Find where the given text appears and provide that cell's center as [X, Y] coordinate. 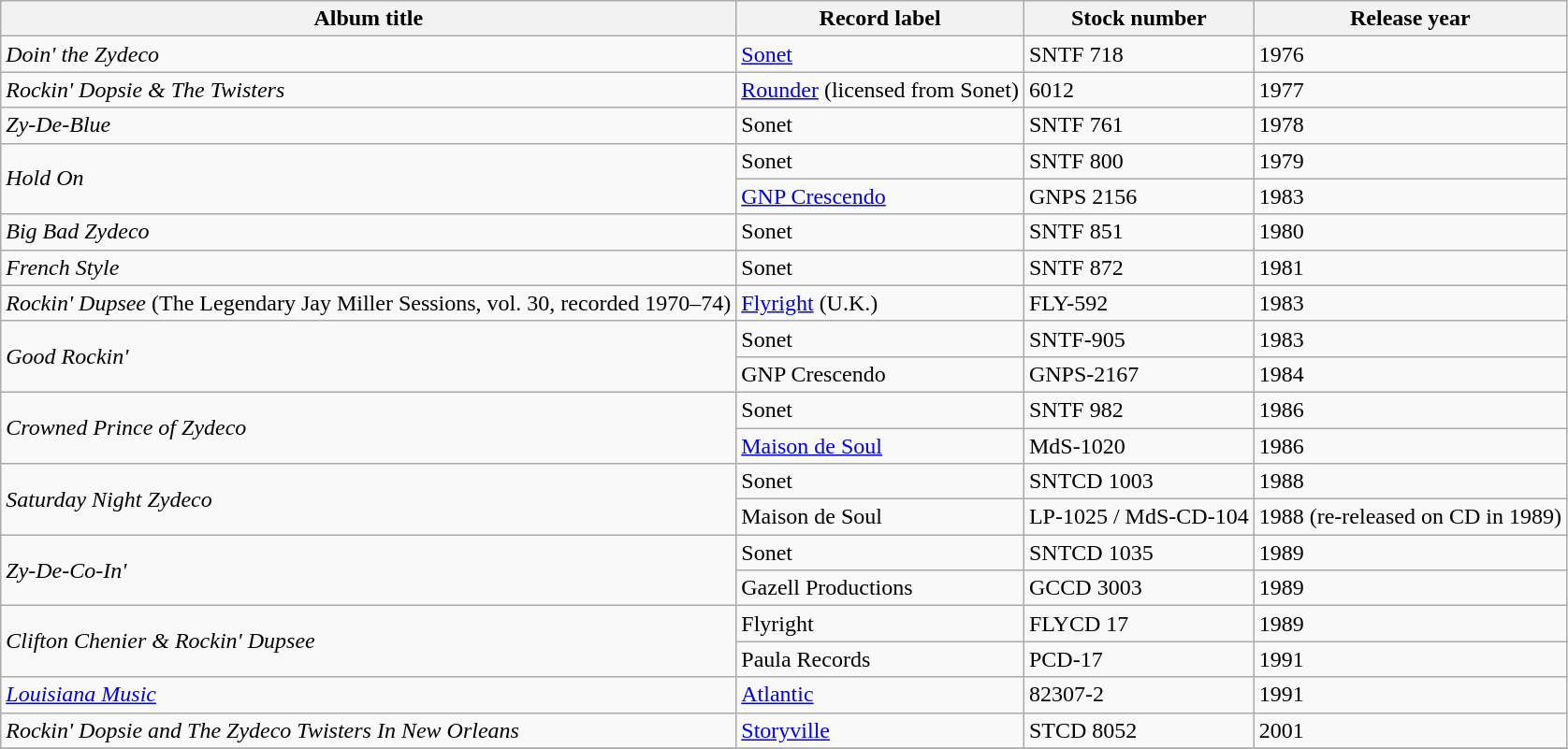
Release year [1410, 19]
SNTF 761 [1139, 125]
Paula Records [880, 659]
LP-1025 / MdS-CD-104 [1139, 517]
1979 [1410, 161]
1988 (re-released on CD in 1989) [1410, 517]
Rockin' Dupsee (The Legendary Jay Miller Sessions, vol. 30, recorded 1970–74) [369, 303]
82307-2 [1139, 695]
SNTF 982 [1139, 410]
Gazell Productions [880, 588]
2001 [1410, 730]
6012 [1139, 90]
FLY-592 [1139, 303]
SNTCD 1035 [1139, 553]
Louisiana Music [369, 695]
Good Rockin' [369, 356]
Zy-De-Co-In' [369, 570]
GNPS-2167 [1139, 374]
Zy-De-Blue [369, 125]
Clifton Chenier & Rockin' Dupsee [369, 641]
Crowned Prince of Zydeco [369, 427]
Storyville [880, 730]
FLYCD 17 [1139, 624]
1976 [1410, 54]
PCD-17 [1139, 659]
Rockin' Dopsie and The Zydeco Twisters In New Orleans [369, 730]
Flyright [880, 624]
Hold On [369, 179]
STCD 8052 [1139, 730]
Stock number [1139, 19]
Atlantic [880, 695]
SNTF-905 [1139, 338]
Saturday Night Zydeco [369, 499]
SNTF 800 [1139, 161]
GNPS 2156 [1139, 196]
1988 [1410, 482]
1978 [1410, 125]
French Style [369, 267]
1980 [1410, 232]
Big Bad Zydeco [369, 232]
SNTF 851 [1139, 232]
SNTF 872 [1139, 267]
1984 [1410, 374]
Record label [880, 19]
SNTCD 1003 [1139, 482]
Rounder (licensed from Sonet) [880, 90]
MdS-1020 [1139, 446]
1981 [1410, 267]
SNTF 718 [1139, 54]
Doin' the Zydeco [369, 54]
Rockin' Dopsie & The Twisters [369, 90]
Flyright (U.K.) [880, 303]
1977 [1410, 90]
GCCD 3003 [1139, 588]
Album title [369, 19]
